Capture the cell that displays the provided text and extract its (X, Y) central coordinate. 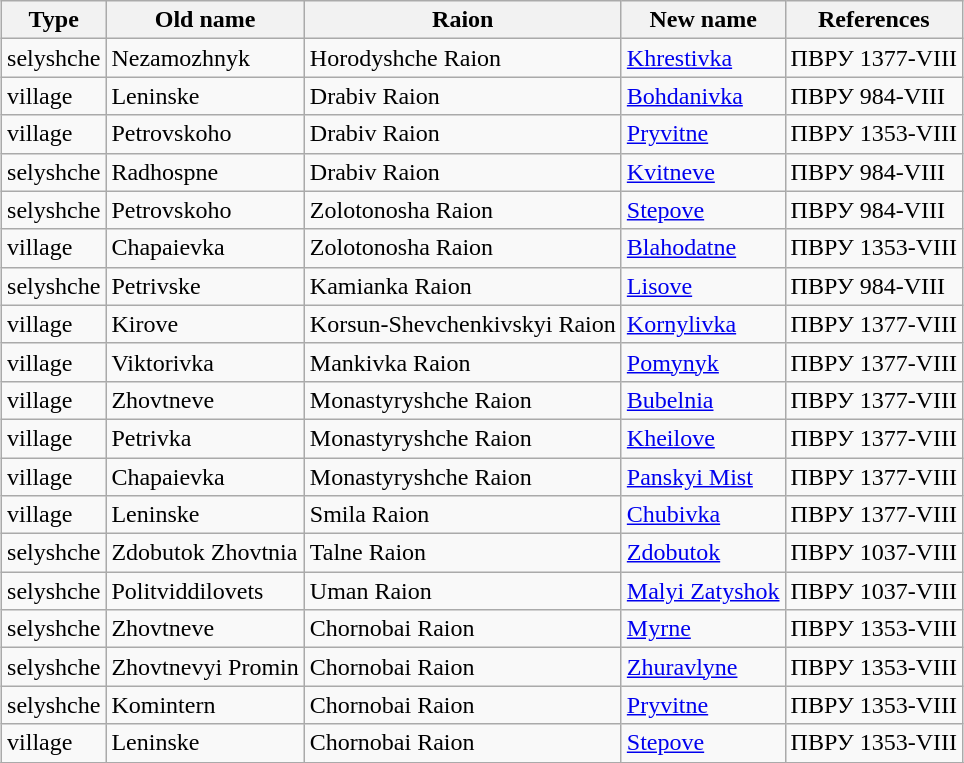
Bohdanivka (703, 96)
Politviddilovets (205, 591)
Smila Raion (462, 515)
Chubivka (703, 515)
Myrne (703, 629)
Bubelnia (703, 400)
Mankivka Raion (462, 362)
Uman Raion (462, 591)
Blahodatne (703, 248)
Zhovtnevyi Promin (205, 667)
Type (54, 20)
Malyi Zatyshok (703, 591)
Korsun-Shevchenkivskyi Raion (462, 324)
Radhospne (205, 172)
Viktorivka (205, 362)
Zhuravlyne (703, 667)
Petrivske (205, 286)
Komintern (205, 705)
New name (703, 20)
Khrestivka (703, 58)
Panskyi Mist (703, 477)
Horodyshche Raion (462, 58)
Kirove (205, 324)
Old name (205, 20)
Raion (462, 20)
Lisove (703, 286)
Zdobutok (703, 553)
Talne Raion (462, 553)
Kornylivka (703, 324)
Kamianka Raion (462, 286)
References (874, 20)
Zdobutok Zhovtnia (205, 553)
Petrivka (205, 438)
Nezamozhnyk (205, 58)
Kheilove (703, 438)
Kvitneve (703, 172)
Pomynyk (703, 362)
